Locate the cell with the specified text and output its [x, y] center coordinate. 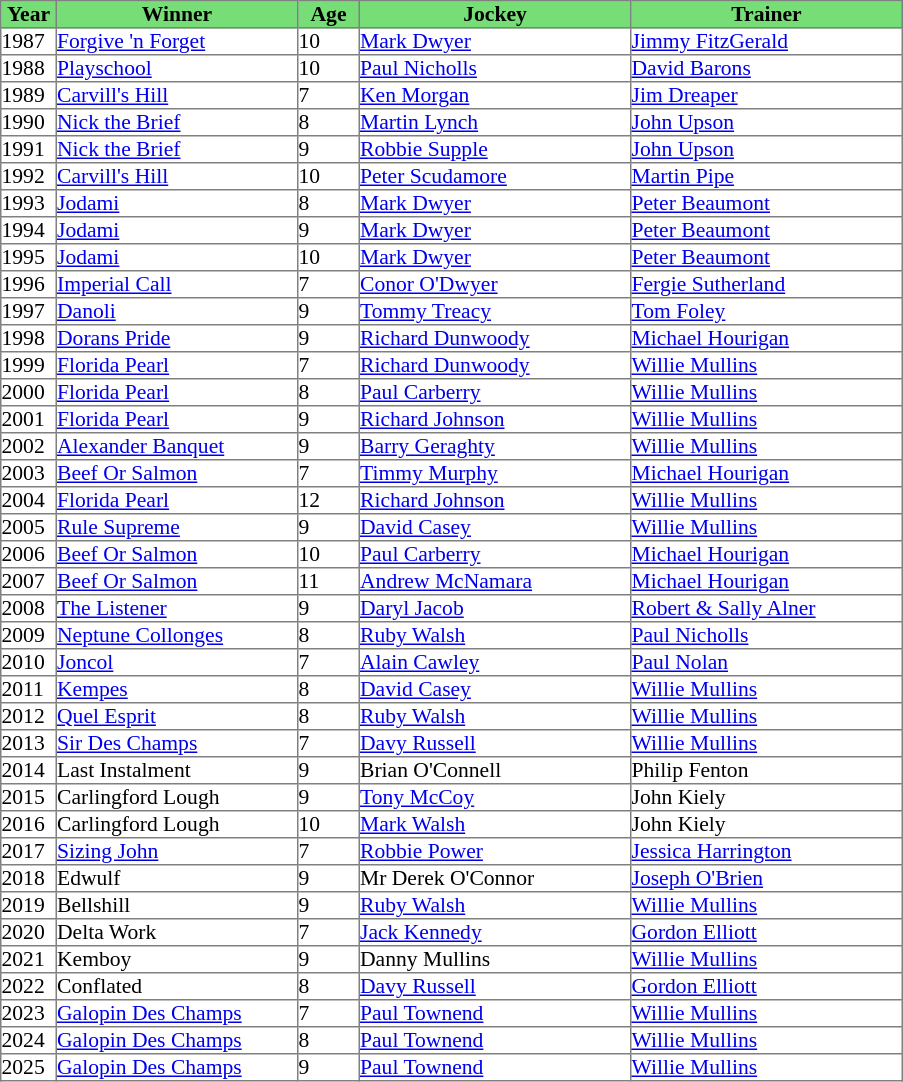
David Barons [767, 68]
Brian O'Connell [495, 770]
2010 [29, 662]
Fergie Sutherland [767, 284]
Robbie Supple [495, 150]
Andrew McNamara [495, 582]
2019 [29, 906]
2001 [29, 420]
2006 [29, 554]
Forgive 'n Forget [177, 42]
Imperial Call [177, 284]
2003 [29, 474]
Timmy Murphy [495, 474]
Age [329, 14]
1993 [29, 204]
2015 [29, 798]
2009 [29, 636]
1997 [29, 312]
Robert & Sally Alner [767, 608]
2007 [29, 582]
1990 [29, 122]
Jessica Harrington [767, 852]
Jockey [495, 14]
Tom Foley [767, 312]
2023 [29, 1014]
Joseph O'Brien [767, 878]
Dorans Pride [177, 338]
2020 [29, 932]
Daryl Jacob [495, 608]
Danny Mullins [495, 960]
2005 [29, 528]
Jim Dreaper [767, 96]
2018 [29, 878]
Kempes [177, 690]
2017 [29, 852]
Edwulf [177, 878]
Philip Fenton [767, 770]
Peter Scudamore [495, 176]
Sir Des Champs [177, 744]
11 [329, 582]
Joncol [177, 662]
Tommy Treacy [495, 312]
2004 [29, 500]
2011 [29, 690]
Ken Morgan [495, 96]
2021 [29, 960]
2000 [29, 392]
Danoli [177, 312]
Jack Kennedy [495, 932]
2008 [29, 608]
Mr Derek O'Connor [495, 878]
Delta Work [177, 932]
Martin Pipe [767, 176]
The Listener [177, 608]
Quel Esprit [177, 716]
1996 [29, 284]
Last Instalment [177, 770]
Trainer [767, 14]
Playschool [177, 68]
Year [29, 14]
Bellshill [177, 906]
Sizing John [177, 852]
1987 [29, 42]
1988 [29, 68]
1994 [29, 230]
2013 [29, 744]
Jimmy FitzGerald [767, 42]
1995 [29, 258]
1991 [29, 150]
Rule Supreme [177, 528]
Winner [177, 14]
1998 [29, 338]
2024 [29, 1040]
Kemboy [177, 960]
Martin Lynch [495, 122]
1999 [29, 366]
Mark Walsh [495, 824]
2014 [29, 770]
2022 [29, 986]
Robbie Power [495, 852]
Tony McCoy [495, 798]
2016 [29, 824]
12 [329, 500]
Paul Nolan [767, 662]
Conflated [177, 986]
Alexander Banquet [177, 446]
1992 [29, 176]
Alain Cawley [495, 662]
2025 [29, 1068]
2002 [29, 446]
2012 [29, 716]
Neptune Collonges [177, 636]
1989 [29, 96]
Conor O'Dwyer [495, 284]
Barry Geraghty [495, 446]
